Output the [X, Y] coordinate of the center of the cell containing the given text.  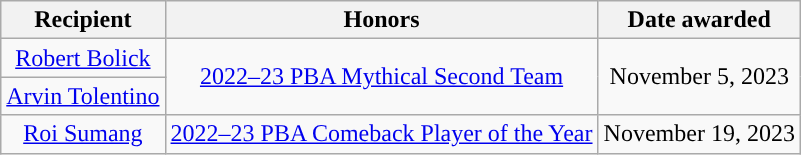
November 19, 2023 [699, 134]
2022–23 PBA Mythical Second Team [382, 77]
Arvin Tolentino [83, 96]
Robert Bolick [83, 58]
Roi Sumang [83, 134]
2022–23 PBA Comeback Player of the Year [382, 134]
Recipient [83, 20]
Date awarded [699, 20]
Honors [382, 20]
November 5, 2023 [699, 77]
